Find where the given text appears and provide that cell's center as [x, y] coordinate. 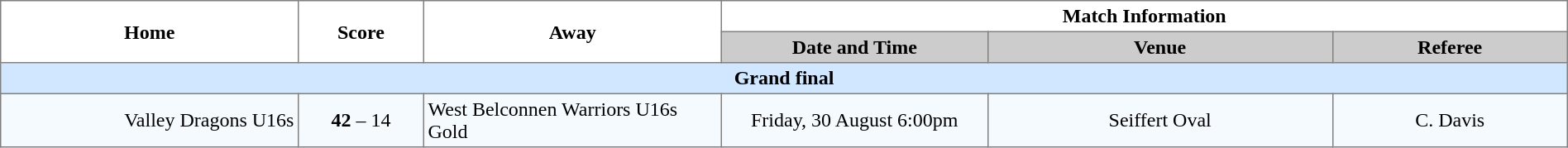
Seiffert Oval [1159, 120]
Match Information [1145, 17]
Valley Dragons U16s [150, 120]
Score [361, 31]
Grand final [784, 79]
Home [150, 31]
C. Davis [1450, 120]
Friday, 30 August 6:00pm [854, 120]
42 – 14 [361, 120]
Away [572, 31]
West Belconnen Warriors U16s Gold [572, 120]
Date and Time [854, 47]
Referee [1450, 47]
Venue [1159, 47]
